Return [X, Y] of the center of cell containing provided text 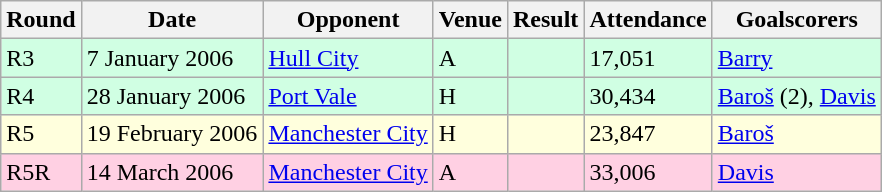
17,051 [648, 58]
Baroš (2), Davis [796, 96]
14 March 2006 [172, 172]
R3 [41, 58]
R5 [41, 134]
Port Vale [348, 96]
33,006 [648, 172]
Date [172, 20]
23,847 [648, 134]
Goalscorers [796, 20]
7 January 2006 [172, 58]
Result [545, 20]
19 February 2006 [172, 134]
Round [41, 20]
Attendance [648, 20]
Davis [796, 172]
Barry [796, 58]
Venue [470, 20]
Hull City [348, 58]
30,434 [648, 96]
Opponent [348, 20]
28 January 2006 [172, 96]
Baroš [796, 134]
R4 [41, 96]
R5R [41, 172]
